Provide the [X, Y] coordinate of the cell's center where the given text is located.  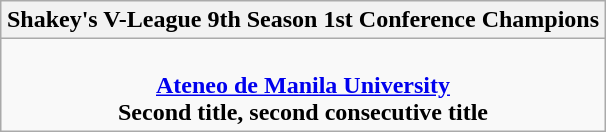
Ateneo de Manila University Second title, second consecutive title [302, 85]
Shakey's V-League 9th Season 1st Conference Champions [302, 20]
